For the text-containing cell, return its midpoint in [x, y] coordinate format. 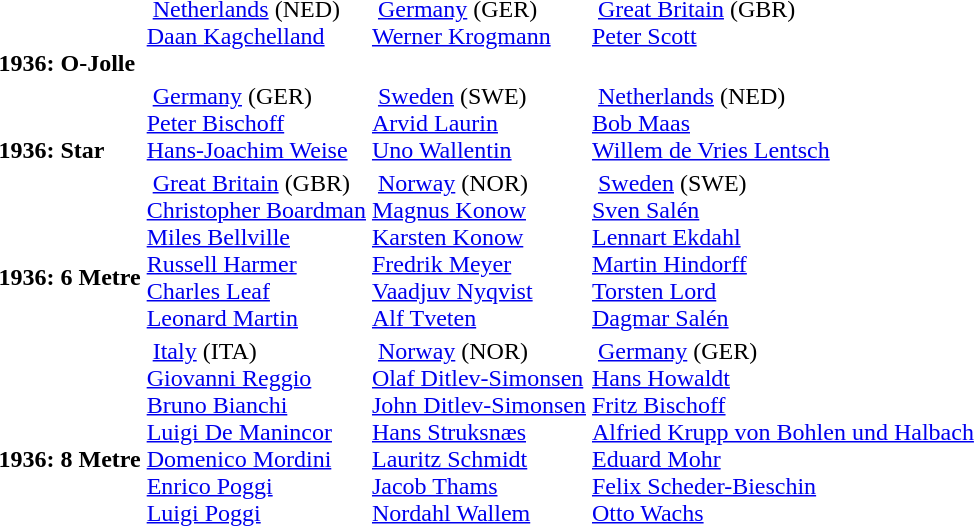
Great Britain (GBR)Christopher BoardmanMiles BellvilleRussell HarmerCharles LeafLeonard Martin [256, 250]
Germany (GER)Peter BischoffHans-Joachim Weise [256, 123]
Norway (NOR)Magnus KonowKarsten KonowFredrik MeyerVaadjuv NyqvistAlf Tveten [478, 250]
Sweden (SWE)Arvid LaurinUno Wallentin [478, 123]
